Output the [X, Y] coordinate of the center of the cell containing the given text.  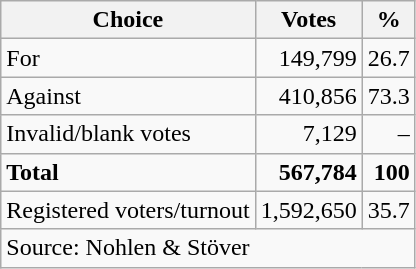
Choice [128, 20]
Against [128, 96]
100 [388, 172]
Registered voters/turnout [128, 210]
Invalid/blank votes [128, 134]
– [388, 134]
567,784 [308, 172]
1,592,650 [308, 210]
Votes [308, 20]
73.3 [388, 96]
7,129 [308, 134]
35.7 [388, 210]
For [128, 58]
149,799 [308, 58]
Source: Nohlen & Stöver [208, 248]
Total [128, 172]
26.7 [388, 58]
% [388, 20]
410,856 [308, 96]
